Return the (X, Y) coordinate for the center point of the cell that contains the specified text.  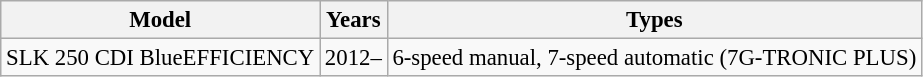
SLK 250 CDI BlueEFFICIENCY (160, 58)
Types (654, 20)
6-speed manual, 7-speed automatic (7G-TRONIC PLUS) (654, 58)
Years (354, 20)
2012– (354, 58)
Model (160, 20)
